Locate the cell with the specified text and output its (x, y) center coordinate. 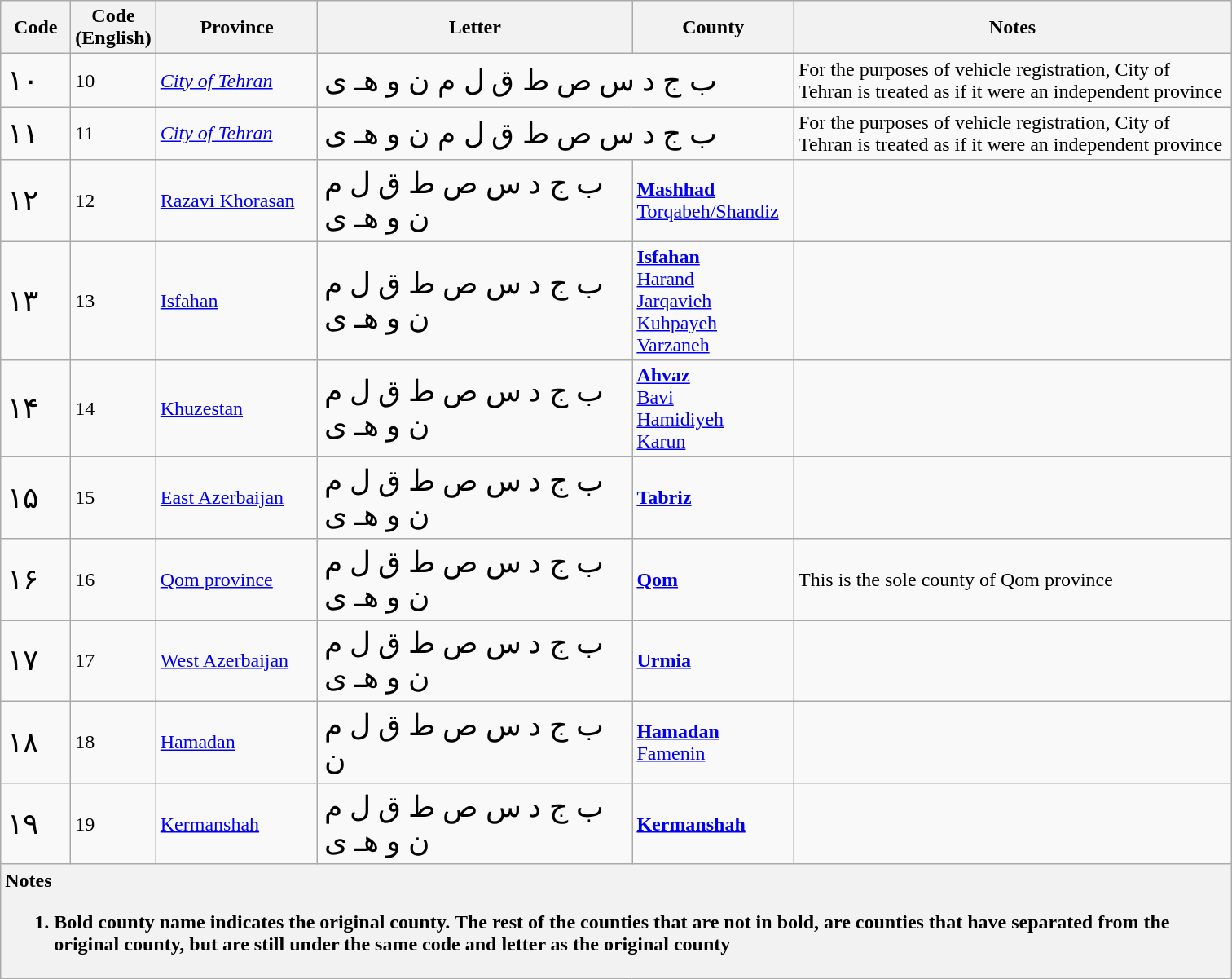
HamadanFamenin (714, 743)
15 (113, 498)
۱۲ (36, 201)
12 (113, 201)
۱۷ (36, 661)
Letter (475, 28)
Code (36, 28)
Tabriz (714, 498)
Urmia (714, 661)
Qom (714, 580)
16 (113, 580)
MashhadTorqabeh/Shandiz (714, 201)
19 (113, 824)
East Azerbaijan (236, 498)
18 (113, 743)
Code(English) (113, 28)
Qom province (236, 580)
17 (113, 661)
Isfahan (236, 301)
۱۱ (36, 134)
AhvazBaviHamidiyehKarun (714, 409)
Hamadan (236, 743)
County (714, 28)
۱۵ (36, 498)
Province (236, 28)
IsfahanHarandJarqaviehKuhpayehVarzaneh (714, 301)
۱۹ (36, 824)
10 (113, 80)
This is the sole county of Qom province (1012, 580)
۱۳ (36, 301)
11 (113, 134)
۱۴ (36, 409)
۱۶ (36, 580)
ب ج د س ص ط ق ل م ن (475, 743)
Khuzestan (236, 409)
۱۰ (36, 80)
14 (113, 409)
West Azerbaijan (236, 661)
Notes (1012, 28)
13 (113, 301)
۱۸ (36, 743)
Razavi Khorasan (236, 201)
